Determine the [x, y] coordinate at the center of the cell enclosing the given text.  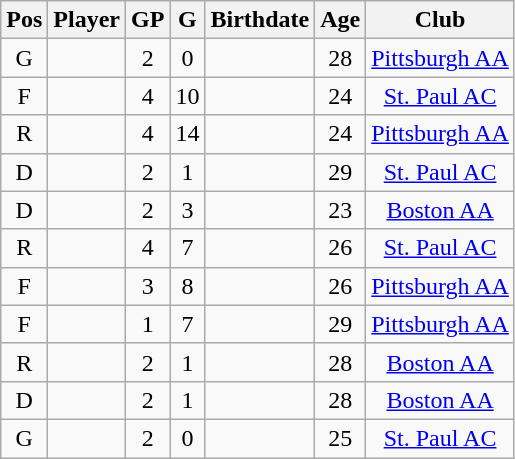
25 [340, 438]
23 [340, 210]
Pos [24, 20]
Age [340, 20]
8 [188, 286]
Player [87, 20]
GP [148, 20]
14 [188, 134]
Club [440, 20]
10 [188, 96]
Birthdate [260, 20]
